Scan for the cell matching the given text and deliver its (X, Y) coordinate at center. 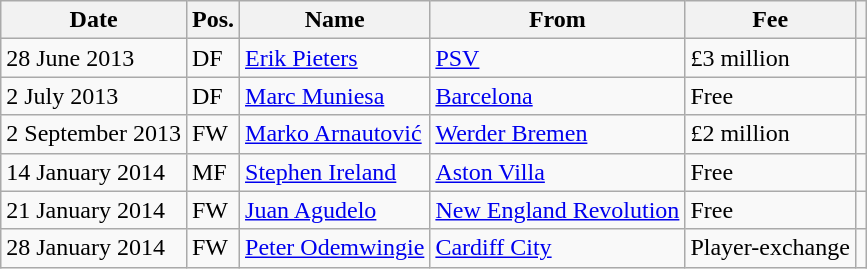
2 September 2013 (94, 134)
Pos. (212, 20)
MF (212, 172)
£2 million (770, 134)
Name (335, 20)
Marko Arnautović (335, 134)
£3 million (770, 58)
Cardiff City (558, 248)
Date (94, 20)
Werder Bremen (558, 134)
From (558, 20)
28 January 2014 (94, 248)
New England Revolution (558, 210)
Aston Villa (558, 172)
Juan Agudelo (335, 210)
2 July 2013 (94, 96)
14 January 2014 (94, 172)
Erik Pieters (335, 58)
Marc Muniesa (335, 96)
21 January 2014 (94, 210)
Stephen Ireland (335, 172)
PSV (558, 58)
Peter Odemwingie (335, 248)
Barcelona (558, 96)
Fee (770, 20)
28 June 2013 (94, 58)
Player-exchange (770, 248)
